Detect which cell encompasses the target text, then output its [x, y] center coordinate. 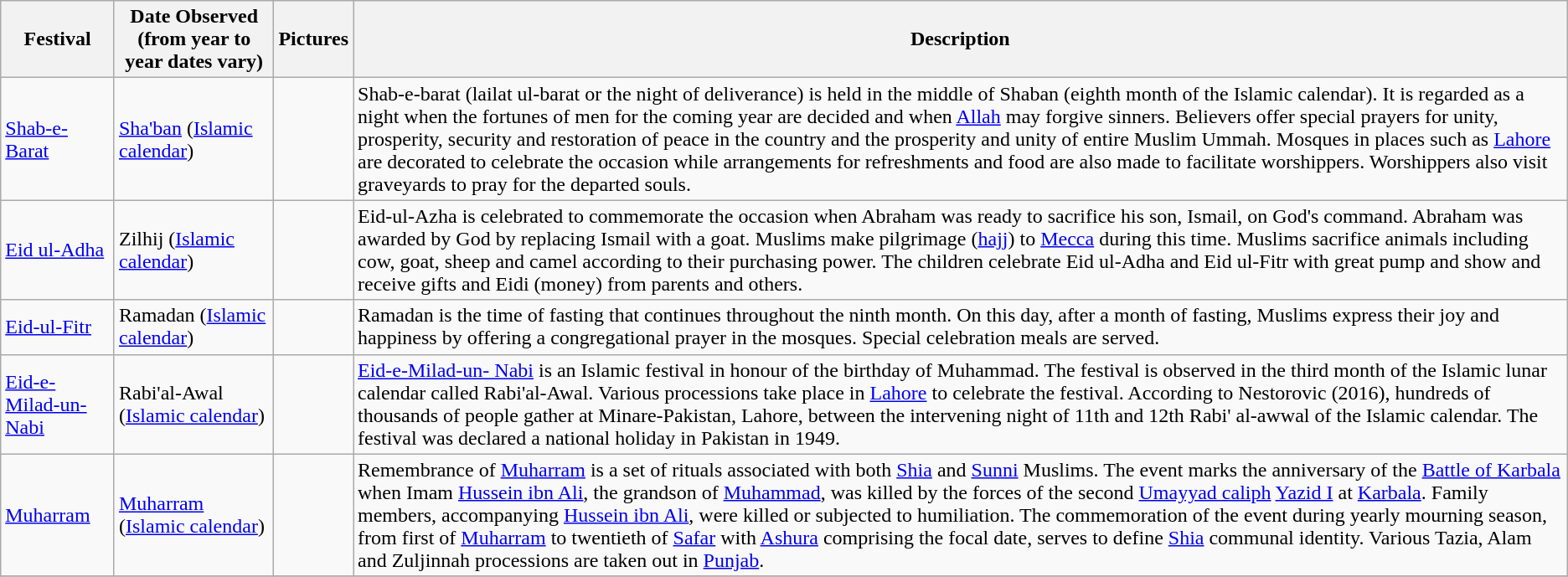
Shab-e-Barat [58, 139]
Eid-ul-Fitr [58, 327]
Zilhij (Islamic calendar) [193, 250]
Rabi'al-Awal (Islamic calendar) [193, 404]
Sha'ban (Islamic calendar) [193, 139]
Pictures [313, 39]
Muharram [58, 515]
Eid ul-Adha [58, 250]
Eid-e-Milad-un- Nabi [58, 404]
Ramadan (Islamic calendar) [193, 327]
Muharram (Islamic calendar) [193, 515]
Description [961, 39]
Date Observed (from year to year dates vary) [193, 39]
Festival [58, 39]
